Scan for the cell matching the given text and deliver its [X, Y] coordinate at center. 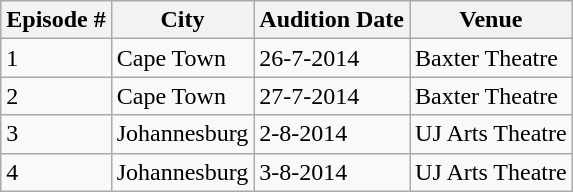
2 [56, 96]
Episode # [56, 20]
3-8-2014 [332, 172]
1 [56, 58]
26-7-2014 [332, 58]
City [182, 20]
Venue [492, 20]
Audition Date [332, 20]
27-7-2014 [332, 96]
3 [56, 134]
4 [56, 172]
2-8-2014 [332, 134]
